Determine the (X, Y) coordinate at the center of the cell enclosing the given text.  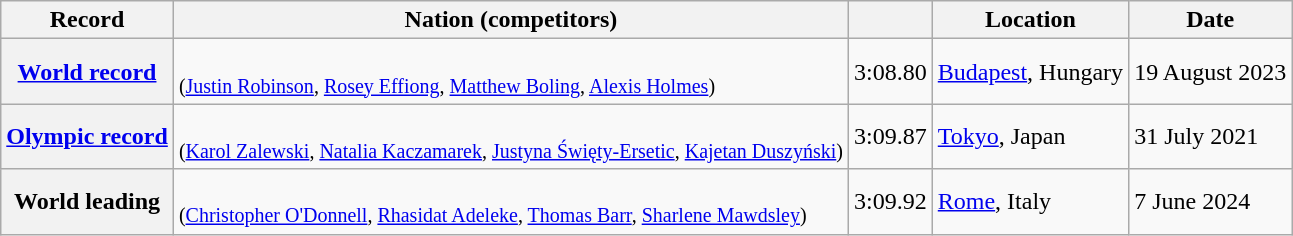
Budapest, Hungary (1030, 72)
(Christopher O'Donnell, Rhasidat Adeleke, Thomas Barr, Sharlene Mawdsley) (510, 202)
7 June 2024 (1210, 202)
Nation (competitors) (510, 20)
31 July 2021 (1210, 136)
World leading (88, 202)
Tokyo, Japan (1030, 136)
Location (1030, 20)
Record (88, 20)
(Justin Robinson, Rosey Effiong, Matthew Boling, Alexis Holmes) (510, 72)
Olympic record (88, 136)
19 August 2023 (1210, 72)
(Karol Zalewski, Natalia Kaczamarek, Justyna Święty-Ersetic, Kajetan Duszyński) (510, 136)
Rome, Italy (1030, 202)
Date (1210, 20)
World record (88, 72)
3:09.87 (891, 136)
3:09.92 (891, 202)
3:08.80 (891, 72)
